Scan for the cell matching the given text and deliver its [X, Y] coordinate at center. 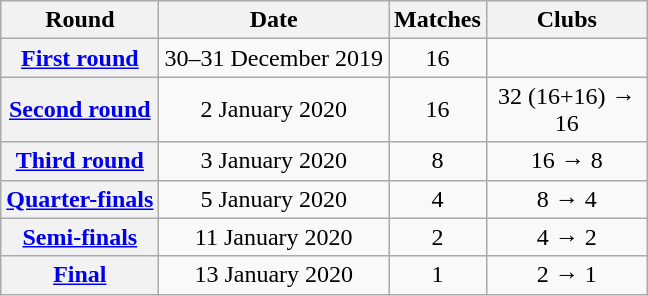
30–31 December 2019 [274, 58]
5 January 2020 [274, 199]
2 January 2020 [274, 110]
First round [80, 58]
Third round [80, 161]
Date [274, 20]
8 [438, 161]
Final [80, 275]
32 (16+16) → 16 [566, 110]
1 [438, 275]
Semi-finals [80, 237]
Clubs [566, 20]
11 January 2020 [274, 237]
13 January 2020 [274, 275]
2 → 1 [566, 275]
8 → 4 [566, 199]
Second round [80, 110]
3 January 2020 [274, 161]
Matches [438, 20]
2 [438, 237]
Round [80, 20]
4 [438, 199]
Quarter-finals [80, 199]
4 → 2 [566, 237]
16 → 8 [566, 161]
